Identify which cell holds the provided text, then report its [x, y] central coordinate. 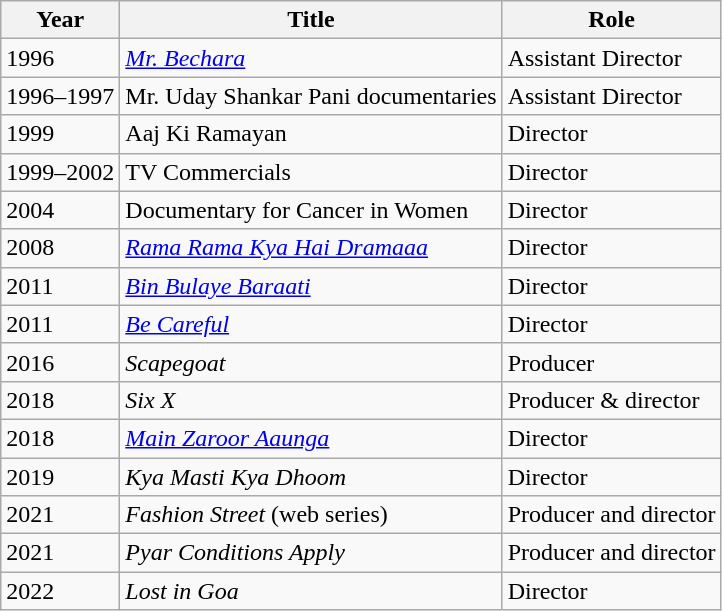
Producer & director [612, 400]
TV Commercials [311, 172]
Six X [311, 400]
2004 [60, 210]
Scapegoat [311, 362]
Producer [612, 362]
Kya Masti Kya Dhoom [311, 477]
Bin Bulaye Baraati [311, 286]
Pyar Conditions Apply [311, 553]
Aaj Ki Ramayan [311, 134]
2008 [60, 248]
2019 [60, 477]
Title [311, 20]
Lost in Goa [311, 591]
1999 [60, 134]
Be Careful [311, 324]
1996–1997 [60, 96]
Fashion Street (web series) [311, 515]
1996 [60, 58]
2022 [60, 591]
1999–2002 [60, 172]
Mr. Uday Shankar Pani documentaries [311, 96]
Mr. Bechara [311, 58]
2016 [60, 362]
Main Zaroor Aaunga [311, 438]
Rama Rama Kya Hai Dramaaa [311, 248]
Role [612, 20]
Year [60, 20]
Documentary for Cancer in Women [311, 210]
